Find where the given text appears and provide that cell's center as (X, Y) coordinate. 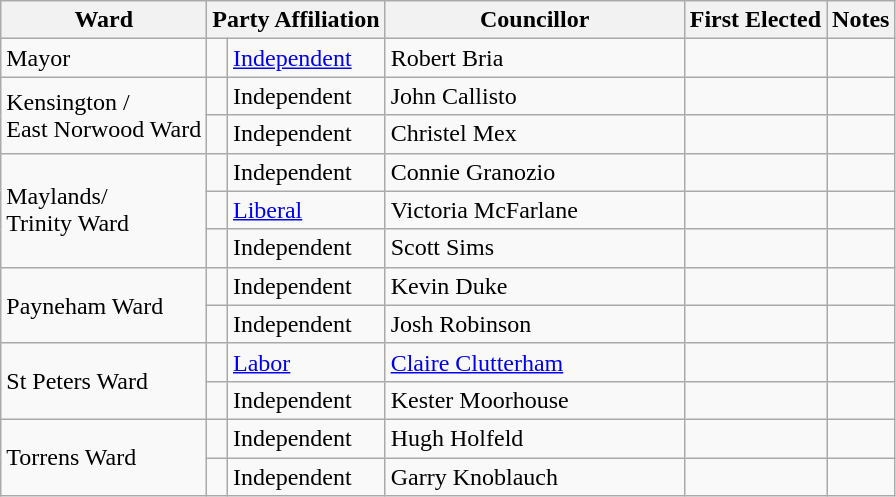
Kevin Duke (534, 286)
St Peters Ward (104, 381)
First Elected (755, 20)
Notes (861, 20)
Josh Robinson (534, 324)
Liberal (306, 210)
Robert Bria (534, 58)
Victoria McFarlane (534, 210)
Hugh Holfeld (534, 438)
Connie Granozio (534, 172)
Christel Mex (534, 134)
Payneham Ward (104, 305)
Scott Sims (534, 248)
Garry Knoblauch (534, 477)
Torrens Ward (104, 457)
Claire Clutterham (534, 362)
Mayor (104, 58)
Kester Moorhouse (534, 400)
Maylands/Trinity Ward (104, 210)
Councillor (534, 20)
Kensington /East Norwood Ward (104, 115)
Ward (104, 20)
John Callisto (534, 96)
Labor (306, 362)
Party Affiliation (296, 20)
